For the text-containing cell, return its midpoint in [x, y] coordinate format. 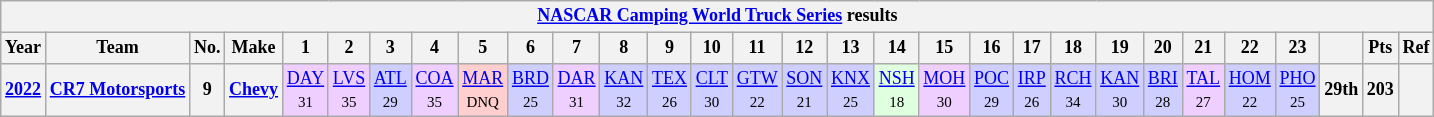
29th [1342, 90]
Ref [1416, 48]
10 [712, 48]
POC29 [992, 90]
CR7 Motorsports [117, 90]
Chevy [254, 90]
GTW22 [757, 90]
5 [483, 48]
DAY31 [305, 90]
8 [624, 48]
19 [1120, 48]
6 [531, 48]
20 [1162, 48]
IRP26 [1032, 90]
TEX26 [670, 90]
KAN32 [624, 90]
7 [576, 48]
KNX25 [851, 90]
NSH18 [896, 90]
ATL29 [391, 90]
No. [208, 48]
RCH34 [1073, 90]
23 [1298, 48]
Pts [1380, 48]
DAR31 [576, 90]
BRD25 [531, 90]
TAL27 [1203, 90]
COA35 [434, 90]
21 [1203, 48]
203 [1380, 90]
NASCAR Camping World Truck Series results [718, 16]
13 [851, 48]
18 [1073, 48]
Make [254, 48]
14 [896, 48]
16 [992, 48]
3 [391, 48]
HOM22 [1250, 90]
2 [348, 48]
BRI28 [1162, 90]
Team [117, 48]
4 [434, 48]
11 [757, 48]
SON21 [804, 90]
22 [1250, 48]
LVS35 [348, 90]
PHO25 [1298, 90]
MOH30 [944, 90]
KAN30 [1120, 90]
2022 [24, 90]
17 [1032, 48]
CLT30 [712, 90]
Year [24, 48]
12 [804, 48]
MARDNQ [483, 90]
1 [305, 48]
15 [944, 48]
